Search for the cell housing the specified text and yield its [X, Y] center coordinate. 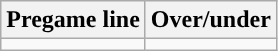
Over/under [210, 20]
Pregame line [74, 20]
